Pinpoint the cell where the given text exists, returning its (X, Y) midpoint coordinate. 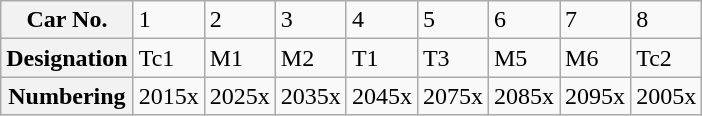
2025x (240, 96)
2045x (382, 96)
3 (310, 20)
2005x (666, 96)
M1 (240, 58)
2015x (168, 96)
Tc2 (666, 58)
5 (452, 20)
7 (596, 20)
2095x (596, 96)
Designation (67, 58)
Car No. (67, 20)
2085x (524, 96)
1 (168, 20)
T3 (452, 58)
M6 (596, 58)
8 (666, 20)
6 (524, 20)
4 (382, 20)
M5 (524, 58)
T1 (382, 58)
2035x (310, 96)
M2 (310, 58)
2 (240, 20)
Tc1 (168, 58)
2075x (452, 96)
Numbering (67, 96)
